Identify which cell holds the provided text, then report its [X, Y] central coordinate. 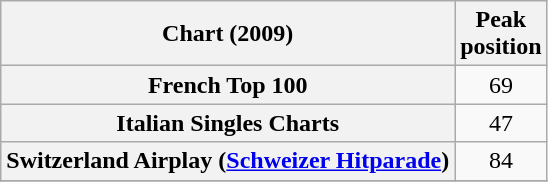
Chart (2009) [228, 34]
French Top 100 [228, 85]
Italian Singles Charts [228, 123]
47 [501, 123]
84 [501, 161]
Switzerland Airplay (Schweizer Hitparade) [228, 161]
69 [501, 85]
Peakposition [501, 34]
